Identify which cell holds the provided text, then report its [x, y] central coordinate. 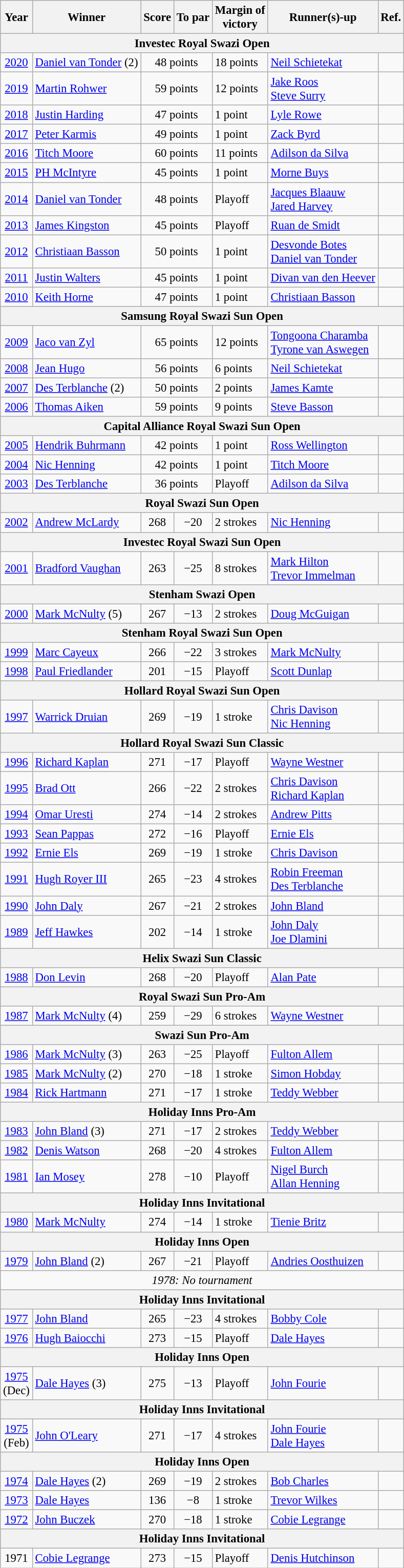
Hugh Royer III [87, 880]
2015 [16, 173]
60 points [177, 153]
11 points [240, 153]
2006 [16, 407]
Ruan de Smidt [323, 225]
Bobby Cole [323, 1319]
John O'Leary [87, 1436]
6 points [240, 369]
Warrick Druian [87, 717]
201 [158, 671]
Andrew Pitts [323, 814]
John Bland (2) [87, 1261]
Daniel van Tonder [87, 199]
Dale Hayes (3) [87, 1383]
Margin ofvictory [240, 17]
Jake Roos Steve Surry [323, 89]
1975(Feb) [16, 1436]
1975(Dec) [16, 1383]
John Fourie Dale Hayes [323, 1436]
Ian Mosey [87, 1177]
James Kamte [323, 388]
2001 [16, 568]
Thomas Aiken [87, 407]
Runner(s)-up [323, 17]
Des Terblanche [87, 484]
2000 [16, 614]
Hollard Royal Swazi Sun Classic [202, 743]
1976 [16, 1338]
Justin Harding [87, 115]
Jean Hugo [87, 369]
2002 [16, 523]
Hendrik Buhrmann [87, 445]
−16 [193, 834]
275 [158, 1383]
Royal Swazi Sun Pro-Am [202, 996]
Holiday Inns Pro-Am [202, 1112]
Don Levin [87, 977]
2012 [16, 251]
9 points [240, 407]
Doug McGuigan [323, 614]
49 points [177, 134]
1972 [16, 1520]
Chris Davison [323, 853]
8 strokes [240, 568]
Mark McNulty (4) [87, 1016]
Brad Ott [87, 788]
−8 [193, 1500]
Justin Walters [87, 277]
2009 [16, 342]
Stenham Swazi Open [202, 594]
259 [158, 1016]
Desvonde Botes Daniel van Tonder [323, 251]
Daniel van Tonder (2) [87, 63]
Mark McNulty (2) [87, 1073]
Robin Freeman Des Terblanche [323, 880]
2 points [240, 388]
Mark McNulty (3) [87, 1054]
Denis Hutchinson [323, 1558]
6 strokes [240, 1016]
Scott Dunlap [323, 671]
Score [158, 17]
Helix Swazi Sun Classic [202, 958]
Nigel Burch Allan Henning [323, 1177]
1978: No tournament [202, 1280]
2020 [16, 63]
John Fourie [323, 1383]
1989 [16, 932]
Royal Swazi Sun Open [202, 503]
2003 [16, 484]
Alan Pate [323, 977]
Investec Royal Swazi Sun Open [202, 542]
1979 [16, 1261]
Tienie Britz [323, 1223]
Capital Alliance Royal Swazi Sun Open [202, 426]
1998 [16, 671]
Marc Cayeux [87, 652]
2018 [16, 115]
Des Terblanche (2) [87, 388]
Mark Hilton Trevor Immelman [323, 568]
1986 [16, 1054]
1996 [16, 762]
James Kingston [87, 225]
Simon Hobday [323, 1073]
65 points [177, 342]
Zack Byrd [323, 134]
Investec Royal Swazi Open [202, 44]
Bradford Vaughan [87, 568]
1987 [16, 1016]
1983 [16, 1131]
Jeff Hawkes [87, 932]
−10 [193, 1177]
Steve Basson [323, 407]
Hugh Baiocchi [87, 1338]
2017 [16, 134]
Paul Friedlander [87, 671]
Mark McNulty (5) [87, 614]
Winner [87, 17]
2016 [16, 153]
Peter Karmis [87, 134]
John Buczek [87, 1520]
Hollard Royal Swazi Sun Open [202, 690]
1971 [16, 1558]
1990 [16, 906]
1991 [16, 880]
Andries Oosthuizen [323, 1261]
1999 [16, 652]
Samsung Royal Swazi Sun Open [202, 316]
1973 [16, 1500]
2013 [16, 225]
Rick Hartmann [87, 1093]
Year [16, 17]
2014 [16, 199]
Divan van den Heever [323, 277]
2007 [16, 388]
Andrew McLardy [87, 523]
Tongoona Charamba Tyrone van Aswegen [323, 342]
To par [193, 17]
Chris Davison Nic Henning [323, 717]
202 [158, 932]
36 points [177, 484]
278 [158, 1177]
1985 [16, 1073]
Trevor Wilkes [323, 1500]
3 strokes [240, 652]
1982 [16, 1151]
1993 [16, 834]
1997 [16, 717]
Omar Uresti [87, 814]
1977 [16, 1319]
Denis Watson [87, 1151]
Richard Kaplan [87, 762]
John Daly [87, 906]
1984 [16, 1093]
1974 [16, 1481]
2010 [16, 297]
1988 [16, 977]
Morne Buys [323, 173]
Bob Charles [323, 1481]
Chris Davison Richard Kaplan [323, 788]
Martin Rohwer [87, 89]
1980 [16, 1223]
PH McIntyre [87, 173]
John Daly Joe Dlamini [323, 932]
2011 [16, 277]
2005 [16, 445]
1995 [16, 788]
18 points [240, 63]
Swazi Sun Pro-Am [202, 1035]
1994 [16, 814]
Ref. [391, 17]
Jaco van Zyl [87, 342]
272 [158, 834]
Jacques Blaauw Jared Harvey [323, 199]
Dale Hayes (2) [87, 1481]
John Bland (3) [87, 1131]
Lyle Rowe [323, 115]
136 [158, 1500]
Keith Horne [87, 297]
2019 [16, 89]
2004 [16, 465]
Ross Wellington [323, 445]
Stenham Royal Swazi Sun Open [202, 633]
1992 [16, 853]
1981 [16, 1177]
Sean Pappas [87, 834]
2008 [16, 369]
56 points [177, 369]
−29 [193, 1016]
